Provide the [x, y] coordinate of the cell's center where the given text is located.  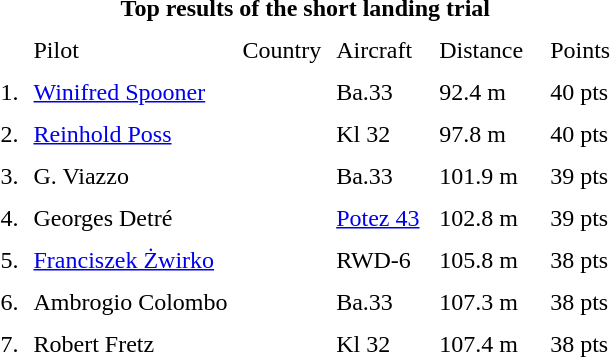
Aircraft [380, 50]
Ambrogio Colombo [130, 302]
107.3 m [488, 302]
Winifred Spooner [130, 92]
97.8 m [488, 134]
Franciszek Żwirko [130, 260]
Potez 43 [380, 218]
Reinhold Poss [130, 134]
92.4 m [488, 92]
RWD-6 [380, 260]
Country [282, 50]
Pilot [130, 50]
Georges Detré [130, 218]
G. Viazzo [130, 176]
Distance [488, 50]
101.9 m [488, 176]
102.8 m [488, 218]
105.8 m [488, 260]
Kl 32 [380, 134]
